Provide the [X, Y] coordinate of the cell's center where the given text is located.  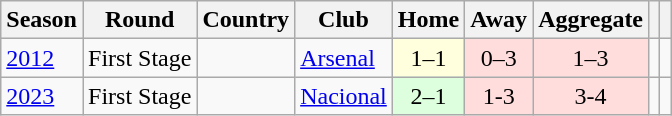
Nacional [344, 96]
Away [499, 20]
2–1 [428, 96]
2023 [42, 96]
1–1 [428, 58]
3-4 [591, 96]
1–3 [591, 58]
Aggregate [591, 20]
Country [246, 20]
Home [428, 20]
0–3 [499, 58]
Round [139, 20]
Season [42, 20]
Arsenal [344, 58]
Club [344, 20]
2012 [42, 58]
1-3 [499, 96]
